For the text-containing cell, return its midpoint in [X, Y] coordinate format. 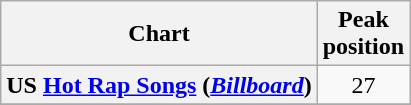
Peakposition [363, 34]
Chart [159, 34]
27 [363, 85]
US Hot Rap Songs (Billboard) [159, 85]
